Pinpoint the cell where the given text exists, returning its (x, y) midpoint coordinate. 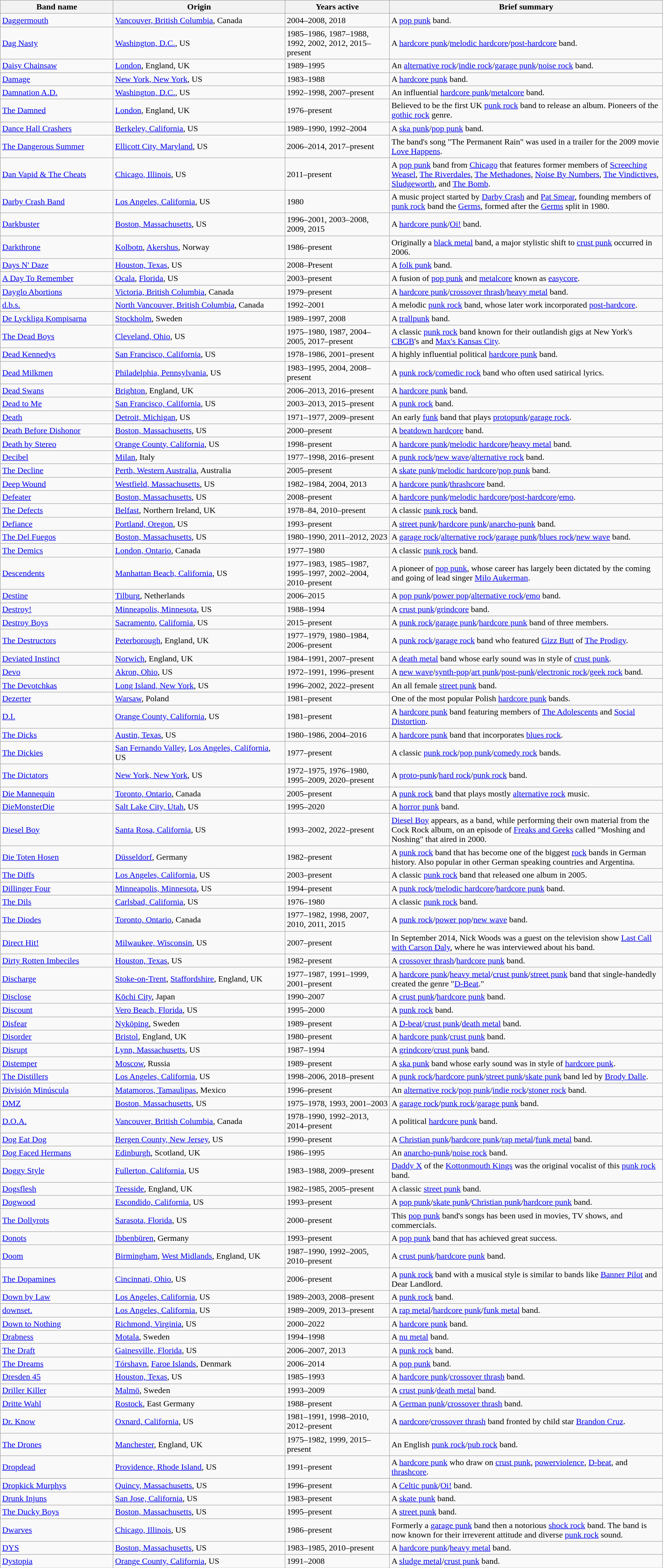
1998–2006, 2018–present (337, 1077)
Doom (57, 1256)
Cleveland, Ohio, US (199, 337)
Damnation A.D. (57, 92)
Originally a black metal band, a major stylistic shift to crust punk occurred in 2006. (526, 247)
1992–2001 (337, 305)
Death Before Dishonor (57, 430)
Dillinger Four (57, 888)
One of the most popular Polish hardcore punk bands. (526, 698)
1979–present (337, 292)
Disfear (57, 1024)
Gainesville, Florida, US (199, 1350)
Days N' Daze (57, 265)
d.b.s. (57, 305)
Dan Vapid & The Cheats (57, 174)
The Drones (57, 1444)
DYS (57, 1548)
A hardcore punk/crossover thrash/heavy metal band. (526, 292)
Fullerton, California, US (199, 1171)
1980–present (337, 1037)
A punk rock band that has become one of the biggest rock bands in German history. Also popular in other German speaking countries and Argentina. (526, 857)
Discount (57, 1010)
Milwaukee, Wisconsin, US (199, 943)
A highly influential political hardcore punk band. (526, 354)
A pioneer of pop punk, whose career has largely been dictated by the coming and going of lead singer Milo Aukerman. (526, 573)
A street punk band. (526, 1512)
A crossover thrash/hardcore punk band. (526, 961)
The Destructors (57, 640)
Manchester, England, UK (199, 1444)
Band name (57, 7)
The Dicks (57, 734)
San Fernando Valley, Los Angeles, California, US (199, 753)
An alternative rock/indie rock/garage punk/noise rock band. (526, 66)
2003–2013, 2015–present (337, 404)
2007–present (337, 943)
An influential hardcore punk/metalcore band. (526, 92)
1980–1986, 2004–2016 (337, 734)
1975–1982, 1999, 2015–present (337, 1444)
Darkthrone (57, 247)
Dirty Rotten Imbeciles (57, 961)
A hardcore punk/heavy metal/crust punk/street punk band that single-handedly created the genre "D-Beat." (526, 978)
Believed to be the first UK punk rock band to release an album. Pioneers of the gothic rock genre. (526, 111)
Stoke-on-Trent, Staffordshire, England, UK (199, 978)
Origin (199, 7)
1977–1983, 1985–1987, 1995–1997, 2002–2004, 2010–present (337, 573)
A punk rock/hardcore punk/street punk/skate punk band led by Brody Dalle. (526, 1077)
Destine (57, 596)
1994–1998 (337, 1337)
Richmond, Virginia, US (199, 1324)
Dead Swans (57, 391)
A trallpunk band. (526, 318)
Dog Eat Dog (57, 1139)
Warsaw, Poland (199, 698)
San Jose, California, US (199, 1498)
An early funk band that plays protopunk/garage rock. (526, 417)
Disrupt (57, 1050)
1990–present (337, 1139)
The Draft (57, 1350)
Vero Beach, Florida, US (199, 1010)
The Dictators (57, 775)
1977–1979, 1980–1984, 2006–present (337, 640)
1990–2007 (337, 997)
1992–1998, 2007–present (337, 92)
A crust punk/grindcore band. (526, 609)
Stockholm, Sweden (199, 318)
1987–1994 (337, 1050)
Santa Rosa, California, US (199, 830)
Quincy, Massachusetts, US (199, 1485)
A music project started by Darby Crash and Pat Smear, founding members of punk rock band the Germs, formed after the Germs split in 1980. (526, 202)
A Christian punk/hardcore punk/rap metal/funk metal band. (526, 1139)
Dogwood (57, 1202)
Perth, Western Australia, Australia (199, 470)
A garage rock/alternative rock/garage punk/blues rock/new wave band. (526, 537)
2008–present (337, 497)
A hardcore punk/Oi! band. (526, 224)
Deviated Instinct (57, 659)
1989–1995 (337, 66)
2000–2022 (337, 1324)
Dritte Wahl (57, 1404)
1980 (337, 202)
The band's song "The Permanent Rain" was used in a trailer for the 2009 movie Love Happens. (526, 146)
A Day To Remember (57, 279)
Dezerter (57, 698)
Dropdead (57, 1467)
Motala, Sweden (199, 1337)
The Dangerous Summer (57, 146)
The Dickies (57, 753)
A nardcore/crossover thrash band fronted by child star Brandon Cruz. (526, 1421)
Formerly a garage punk band then a notorious shock rock band. The band is now known for their irreverent attitude and diverse punk rock sound. (526, 1530)
A classic street punk band. (526, 1189)
A punk rock/comedic rock band who often used satirical lyrics. (526, 372)
Dead Milkmen (57, 372)
Nyköping, Sweden (199, 1024)
1982–1984, 2004, 2013 (337, 484)
2006–2013, 2016–present (337, 391)
1989–2009, 2013–present (337, 1310)
The Demics (57, 550)
The Del Fuegos (57, 537)
Damage (57, 79)
Tilburg, Netherlands (199, 596)
The Distillers (57, 1077)
A hardcore punk/melodic hardcore/heavy metal band. (526, 444)
Milan, Italy (199, 457)
1983–1988 (337, 79)
The Diodes (57, 920)
The Damned (57, 111)
A nu metal band. (526, 1337)
1972–1991, 1996–present (337, 672)
Rostock, East Germany (199, 1404)
Portland, Oregon, US (199, 524)
Westfield, Massachusetts, US (199, 484)
Destroy! (57, 609)
Dance Hall Crashers (57, 128)
An all female street punk band. (526, 685)
Decibel (57, 457)
1977–1982, 1998, 2007, 2010, 2011, 2015 (337, 920)
Malmö, Sweden (199, 1390)
Dresden 45 (57, 1377)
1972–1975, 1976–1980, 1995–2009, 2020–present (337, 775)
1996–2002, 2022–present (337, 685)
An alternative rock/pop punk/indie rock/stoner rock band. (526, 1090)
Victoria, British Columbia, Canada (199, 292)
Dead to Me (57, 404)
A hardcore punk/heavy metal band. (526, 1548)
Donots (57, 1238)
1981–1991, 1998–2010, 2012–present (337, 1421)
A skate punk/melodic hardcore/pop punk band. (526, 470)
Daggermouth (57, 20)
1978–1986, 2001–present (337, 354)
1975–1978, 1993, 2001–2003 (337, 1103)
1995–2020 (337, 807)
A pop punk band that has achieved great success. (526, 1238)
Diesel Boy (57, 830)
A ska punk band whose early sound was in style of hardcore punk. (526, 1063)
Long Island, New York, US (199, 685)
A punk rock/garage rock band who featured Gizz Butt of The Prodigy. (526, 640)
Moscow, Russia (199, 1063)
A Celtic punk/Oi! band. (526, 1485)
A melodic punk rock band, whose later work incorporated post-hardcore. (526, 305)
1993–2009 (337, 1390)
A horror punk band. (526, 807)
1991–present (337, 1467)
A punk rock/melodic hardcore/hardcore punk band. (526, 888)
1977–1987, 1991–1999, 2001–present (337, 978)
DieMonsterDie (57, 807)
2006–2014, 2017–present (337, 146)
An English punk rock/pub rock band. (526, 1444)
A fusion of pop punk and metalcore known as easycore. (526, 279)
The Ducky Boys (57, 1512)
1989–2003, 2008–present (337, 1297)
A classic punk rock band that released one album in 2005. (526, 875)
Years active (337, 7)
1983–1985, 2010–present (337, 1548)
2004–2008, 2018 (337, 20)
1980–1990, 2011–2012, 2023 (337, 537)
A punk rock band that plays mostly alternative rock music. (526, 794)
The Devotchkas (57, 685)
Doggy Style (57, 1171)
A death metal band whose early sound was in style of crust punk. (526, 659)
1971–1977, 2009–present (337, 417)
1993–2002, 2022–present (337, 830)
A new wave/synth-pop/art punk/post-punk/electronic rock/geek rock band. (526, 672)
2006–present (337, 1279)
A skate punk band. (526, 1498)
División Minúscula (57, 1090)
2011–present (337, 174)
1994–present (337, 888)
Salt Lake City, Utah, US (199, 807)
1987–1990, 1992–2005, 2010–present (337, 1256)
An anarcho-punk/noise rock band. (526, 1153)
Daddy X of the Kottonmouth Kings was the original vocalist of this punk rock band. (526, 1171)
Dystopia (57, 1561)
Deep Wound (57, 484)
A punk rock/garage punk/hardcore punk band of three members. (526, 623)
A punk rock/new wave/alternative rock band. (526, 457)
A pop punk/skate punk/Christian punk/hardcore punk band. (526, 1202)
Matamoros, Tamaulipas, Mexico (199, 1090)
Dr. Know (57, 1421)
A hardcore punk band featuring members of The Adolescents and Social Distortion. (526, 717)
Ocala, Florida, US (199, 279)
Lynn, Massachusetts, US (199, 1050)
1995–2000 (337, 1010)
A hardcore punk/crust punk band. (526, 1037)
A classic punk rock/pop punk/comedy rock bands. (526, 753)
A punk rock band with a musical style is similar to bands like Banner Pilot and Dear Landlord. (526, 1279)
1977–1998, 2016–present (337, 457)
Cincinnati, Ohio, US (199, 1279)
Ibbenbüren, Germany (199, 1238)
A German punk/crossover thrash band. (526, 1404)
1996–2001, 2003–2008, 2009, 2015 (337, 224)
Dog Faced Hermans (57, 1153)
A garage rock/punk rock/garage punk band. (526, 1103)
Disorder (57, 1037)
Dag Nasty (57, 43)
1984–1991, 2007–present (337, 659)
Escondido, California, US (199, 1202)
Manhattan Beach, California, US (199, 573)
2006–2014 (337, 1364)
Defiance (57, 524)
1978–84, 2010–present (337, 511)
Dropkick Murphys (57, 1485)
1976–present (337, 111)
A hardcore punk/melodic hardcore/post-hardcore/emo. (526, 497)
Drabness (57, 1337)
Destroy Boys (57, 623)
2006–2015 (337, 596)
2015–present (337, 623)
Defeater (57, 497)
Berkeley, California, US (199, 128)
2008–Present (337, 265)
Descendents (57, 573)
This pop punk band's songs has been used in movies, TV shows, and commercials. (526, 1220)
Down by Law (57, 1297)
1989–1990, 1992–2004 (337, 128)
Direct Hit! (57, 943)
A ska punk/pop punk band. (526, 128)
Teesside, England, UK (199, 1189)
Driller Killer (57, 1390)
2006–2007, 2013 (337, 1350)
Carlsbad, California, US (199, 902)
1975–1980, 1987, 2004–2005, 2017–present (337, 337)
Dayglo Abortions (57, 292)
De Lyckliga Kompisarna (57, 318)
Darkbuster (57, 224)
Oxnard, California, US (199, 1421)
The Dollyrots (57, 1220)
A rap metal/hardcore punk/funk metal band. (526, 1310)
A pop punk/power pop/alternative rock/emo band. (526, 596)
Sarasota, Florida, US (199, 1220)
DMZ (57, 1103)
The Decline (57, 470)
A folk punk band. (526, 265)
Tórshavn, Faroe Islands, Denmark (199, 1364)
1998–present (337, 444)
1983–1995, 2004, 2008–present (337, 372)
1989–1997, 2008 (337, 318)
Norwich, England, UK (199, 659)
Dead Kennedys (57, 354)
Brief summary (526, 7)
Dwarves (57, 1530)
Disclose (57, 997)
The Defects (57, 511)
Distemper (57, 1063)
A sludge metal/crust punk band. (526, 1561)
D.O.A. (57, 1121)
Kolbotn, Akershus, Norway (199, 247)
Dogsflesh (57, 1189)
Birmingham, West Midlands, England, UK (199, 1256)
1983–present (337, 1498)
Discharge (57, 978)
Bristol, England, UK (199, 1037)
Belfast, Northern Ireland, UK (199, 511)
A political hardcore punk band. (526, 1121)
Daisy Chainsaw (57, 66)
1977–1980 (337, 550)
A grindcore/crust punk band. (526, 1050)
downset. (57, 1310)
1991–2008 (337, 1561)
The Dead Boys (57, 337)
The Dils (57, 902)
Die Toten Hosen (57, 857)
Providence, Rhode Island, US (199, 1467)
1986–1995 (337, 1153)
A crust punk/death metal band. (526, 1390)
1977–present (337, 753)
A hardcore punk/crossover thrash band. (526, 1377)
Brighton, England, UK (199, 391)
Düsseldorf, Germany (199, 857)
Death (57, 417)
In September 2014, Nick Woods was a guest on the television show Last Call with Carson Daly, where he was interviewed about his band. (526, 943)
Death by Stereo (57, 444)
Peterborough, England, UK (199, 640)
1988–present (337, 1404)
Bergen County, New Jersey, US (199, 1139)
1983–1988, 2009–present (337, 1171)
Akron, Ohio, US (199, 672)
North Vancouver, British Columbia, Canada (199, 305)
A hardcore punk/melodic hardcore/post-hardcore band. (526, 43)
1978–1990, 1992–2013, 2014–present (337, 1121)
Austin, Texas, US (199, 734)
Devo (57, 672)
D.I. (57, 717)
A beatdown hardcore band. (526, 430)
Detroit, Michigan, US (199, 417)
Darby Crash Band (57, 202)
A punk rock/power pop/new wave band. (526, 920)
A classic punk rock band known for their outlandish gigs at New York's CBGB's and Max's Kansas City. (526, 337)
The Dreams (57, 1364)
London, Ontario, Canada (199, 550)
1982–1985, 2005–present (337, 1189)
The Diffs (57, 875)
A hardcore punk who draw on crust punk, powerviolence, D-beat, and thrashcore. (526, 1467)
Philadelphia, Pennsylvania, US (199, 372)
The Dopamines (57, 1279)
1985–1993 (337, 1377)
A hardcore punk/thrashcore band. (526, 484)
A street punk/hardcore punk/anarcho-punk band. (526, 524)
Drunk Injuns (57, 1498)
Edinburgh, Scotland, UK (199, 1153)
Ellicott City, Maryland, US (199, 146)
1988–1994 (337, 609)
Sacramento, California, US (199, 623)
Down to Nothing (57, 1324)
A hardcore punk band that incorporates blues rock. (526, 734)
1985–1986, 1987–1988, 1992, 2002, 2012, 2015–present (337, 43)
A proto-punk/hard rock/punk rock band. (526, 775)
Die Mannequin (57, 794)
1995–present (337, 1512)
1976–1980 (337, 902)
Kōchi City, Japan (199, 997)
A D-beat/crust punk/death metal band. (526, 1024)
